Pinpoint the cell where the given text exists, returning its [X, Y] midpoint coordinate. 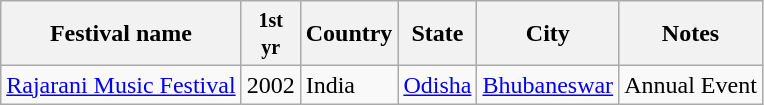
Rajarani Music Festival [121, 85]
Bhubaneswar [548, 85]
Odisha [438, 85]
State [438, 34]
Annual Event [691, 85]
Notes [691, 34]
Country [349, 34]
1styr [270, 34]
India [349, 85]
2002 [270, 85]
Festival name [121, 34]
City [548, 34]
